Provide the (x, y) coordinate of the cell's center where the given text is located.  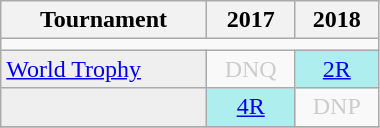
World Trophy (104, 69)
2018 (336, 20)
4R (250, 107)
DNQ (250, 69)
2R (336, 69)
DNP (336, 107)
Tournament (104, 20)
2017 (250, 20)
